Capture the cell that displays the provided text and extract its [x, y] central coordinate. 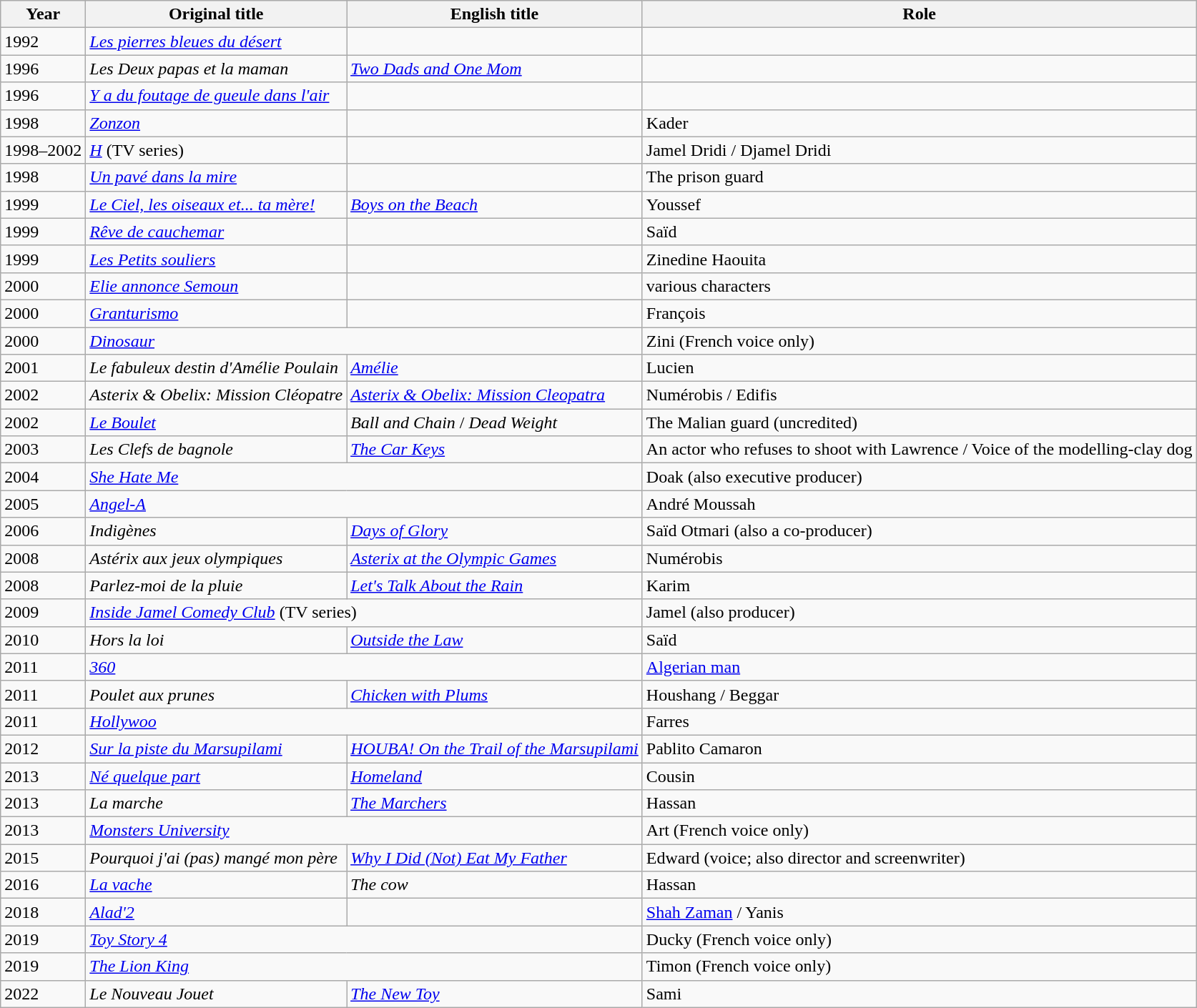
Timon (French voice only) [920, 967]
Y a du foutage de gueule dans l'air [216, 96]
Amélie [495, 368]
2004 [43, 477]
H (TV series) [216, 150]
Indigènes [216, 531]
2005 [43, 504]
2010 [43, 640]
Sami [920, 994]
Zinedine Haouita [920, 259]
Les Deux papas et la maman [216, 69]
Asterix & Obelix: Mission Cleopatra [495, 395]
La marche [216, 804]
Ball and Chain / Dead Weight [495, 423]
Né quelque part [216, 776]
2022 [43, 994]
Lucien [920, 368]
360 [364, 667]
Houshang / Beggar [920, 694]
Let's Talk About the Rain [495, 585]
Edward (voice; also director and screenwriter) [920, 858]
Zini (French voice only) [920, 341]
2012 [43, 748]
Le fabuleux destin d'Amélie Poulain [216, 368]
The cow [495, 885]
Asterix & Obelix: Mission Cléopatre [216, 395]
The Marchers [495, 804]
François [920, 313]
Zonzon [216, 123]
Poulet aux prunes [216, 694]
Toy Story 4 [364, 939]
Un pavé dans la mire [216, 177]
The Car Keys [495, 450]
Hollywoo [364, 721]
Jamel (also producer) [920, 613]
2009 [43, 613]
Original title [216, 14]
The prison guard [920, 177]
Art (French voice only) [920, 831]
Farres [920, 721]
Angel-A [364, 504]
Karim [920, 585]
Rêve de cauchemar [216, 232]
Inside Jamel Comedy Club (TV series) [364, 613]
Granturismo [216, 313]
Parlez-moi de la pluie [216, 585]
Pourquoi j'ai (pas) mangé mon père [216, 858]
Role [920, 14]
2018 [43, 912]
Shah Zaman / Yanis [920, 912]
2016 [43, 885]
She Hate Me [364, 477]
Doak (also executive producer) [920, 477]
Two Dads and One Mom [495, 69]
1992 [43, 41]
Dinosaur [364, 341]
The New Toy [495, 994]
Jamel Dridi / Djamel Dridi [920, 150]
Hors la loi [216, 640]
Le Ciel, les oiseaux et... ta mère! [216, 204]
The Lion King [364, 967]
Kader [920, 123]
Outside the Law [495, 640]
Le Boulet [216, 423]
Why I Did (Not) Eat My Father [495, 858]
HOUBA! On the Trail of the Marsupilami [495, 748]
Year [43, 14]
Elie annonce Semoun [216, 286]
Les pierres bleues du désert [216, 41]
Asterix at the Olympic Games [495, 558]
An actor who refuses to shoot with Lawrence / Voice of the modelling-clay dog [920, 450]
Cousin [920, 776]
Sur la piste du Marsupilami [216, 748]
Numérobis [920, 558]
Monsters University [364, 831]
2006 [43, 531]
Astérix aux jeux olympiques [216, 558]
2015 [43, 858]
English title [495, 14]
2003 [43, 450]
Youssef [920, 204]
Numérobis / Edifis [920, 395]
La vache [216, 885]
2001 [43, 368]
Les Petits souliers [216, 259]
Saïd Otmari (also a co-producer) [920, 531]
Le Nouveau Jouet [216, 994]
Pablito Camaron [920, 748]
Chicken with Plums [495, 694]
André Moussah [920, 504]
various characters [920, 286]
The Malian guard (uncredited) [920, 423]
Ducky (French voice only) [920, 939]
Les Clefs de bagnole [216, 450]
Algerian man [920, 667]
Homeland [495, 776]
Boys on the Beach [495, 204]
Days of Glory [495, 531]
Alad'2 [216, 912]
1998–2002 [43, 150]
